Locate the cell with the specified text and output its (x, y) center coordinate. 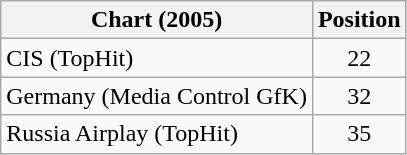
Russia Airplay (TopHit) (157, 134)
32 (359, 96)
Germany (Media Control GfK) (157, 96)
Position (359, 20)
22 (359, 58)
CIS (TopHit) (157, 58)
Chart (2005) (157, 20)
35 (359, 134)
